For the text-containing cell, return its midpoint in [x, y] coordinate format. 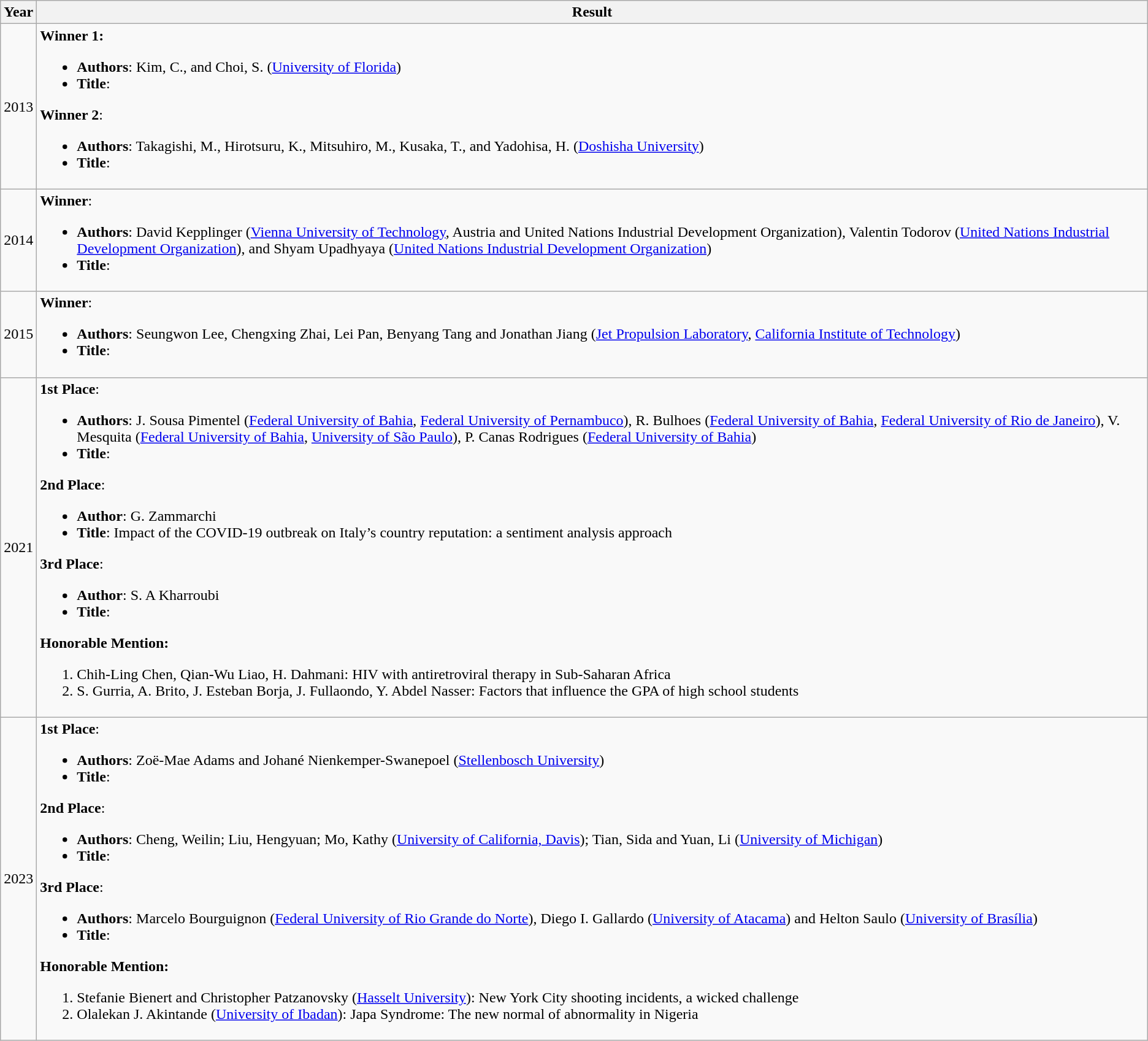
2015 [18, 334]
2013 [18, 107]
Year [18, 12]
Result [592, 12]
2014 [18, 240]
2023 [18, 878]
2021 [18, 547]
